Return [X, Y] of the center of cell containing provided text 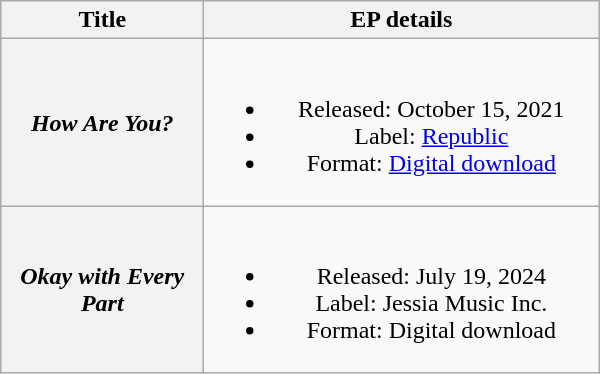
How Are You? [102, 122]
Okay with Every Part [102, 290]
Released: October 15, 2021Label: RepublicFormat: Digital download [402, 122]
Released: July 19, 2024Label: Jessia Music Inc.Format: Digital download [402, 290]
EP details [402, 20]
Title [102, 20]
